Return [X, Y] of the center of cell containing provided text 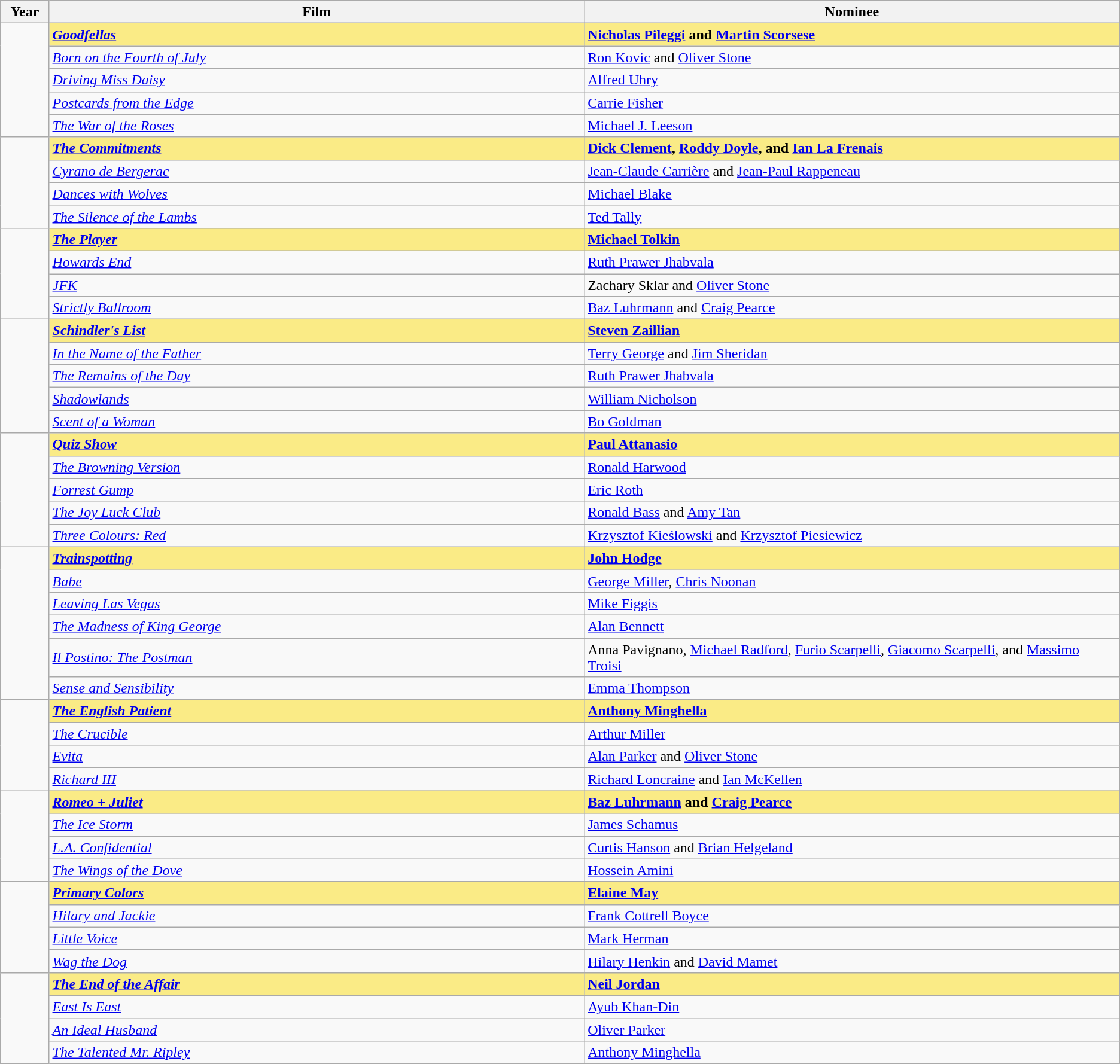
An Ideal Husband [317, 1029]
Michael J. Leeson [852, 126]
Romeo + Juliet [317, 802]
William Nicholson [852, 399]
Anna Pavignano, Michael Radford, Furio Scarpelli, Giacomo Scarpelli, and Massimo Troisi [852, 657]
JFK [317, 285]
George Miller, Chris Noonan [852, 581]
Dick Clement, Roddy Doyle, and Ian La Frenais [852, 148]
Richard III [317, 779]
The Player [317, 239]
Paul Attanasio [852, 444]
Driving Miss Daisy [317, 80]
The Commitments [317, 148]
Carrie Fisher [852, 103]
Forrest Gump [317, 490]
Ted Tally [852, 217]
Cyrano de Bergerac [317, 171]
Year [25, 12]
Shadowlands [317, 399]
Alfred Uhry [852, 80]
In the Name of the Father [317, 353]
Michael Blake [852, 194]
The Browning Version [317, 467]
Neil Jordan [852, 984]
L.A. Confidential [317, 847]
Alan Parker and Oliver Stone [852, 757]
Postcards from the Edge [317, 103]
Ronald Harwood [852, 467]
Frank Cottrell Boyce [852, 916]
Zachary Sklar and Oliver Stone [852, 285]
Elaine May [852, 893]
The Crucible [317, 734]
Nicholas Pileggi and Martin Scorsese [852, 35]
The War of the Roses [317, 126]
Eric Roth [852, 490]
Ronald Bass and Amy Tan [852, 513]
The Joy Luck Club [317, 513]
The Ice Storm [317, 825]
Emma Thompson [852, 688]
Richard Loncraine and Ian McKellen [852, 779]
Trainspotting [317, 558]
Terry George and Jim Sheridan [852, 353]
Bo Goldman [852, 422]
The English Patient [317, 711]
Sense and Sensibility [317, 688]
The Wings of the Dove [317, 870]
Three Colours: Red [317, 535]
The Remains of the Day [317, 376]
The Talented Mr. Ripley [317, 1053]
Goodfellas [317, 35]
Film [317, 12]
The End of the Affair [317, 984]
Strictly Ballroom [317, 308]
Mark Herman [852, 938]
East Is East [317, 1007]
Hossein Amini [852, 870]
Scent of a Woman [317, 422]
The Madness of King George [317, 626]
Michael Tolkin [852, 239]
Born on the Fourth of July [317, 57]
Ayub Khan-Din [852, 1007]
Jean-Claude Carrière and Jean-Paul Rappeneau [852, 171]
Leaving Las Vegas [317, 603]
Oliver Parker [852, 1029]
Quiz Show [317, 444]
Alan Bennett [852, 626]
Steven Zaillian [852, 331]
Little Voice [317, 938]
Hilary Henkin and David Mamet [852, 961]
Dances with Wolves [317, 194]
Arthur Miller [852, 734]
Hilary and Jackie [317, 916]
Krzysztof Kieślowski and Krzysztof Piesiewicz [852, 535]
Babe [317, 581]
Wag the Dog [317, 961]
Ron Kovic and Oliver Stone [852, 57]
The Silence of the Lambs [317, 217]
Il Postino: The Postman [317, 657]
Schindler's List [317, 331]
Howards End [317, 262]
Primary Colors [317, 893]
Nominee [852, 12]
Mike Figgis [852, 603]
John Hodge [852, 558]
Curtis Hanson and Brian Helgeland [852, 847]
Evita [317, 757]
James Schamus [852, 825]
